From the cell containing the given text, extract its center point as [x, y] coordinate. 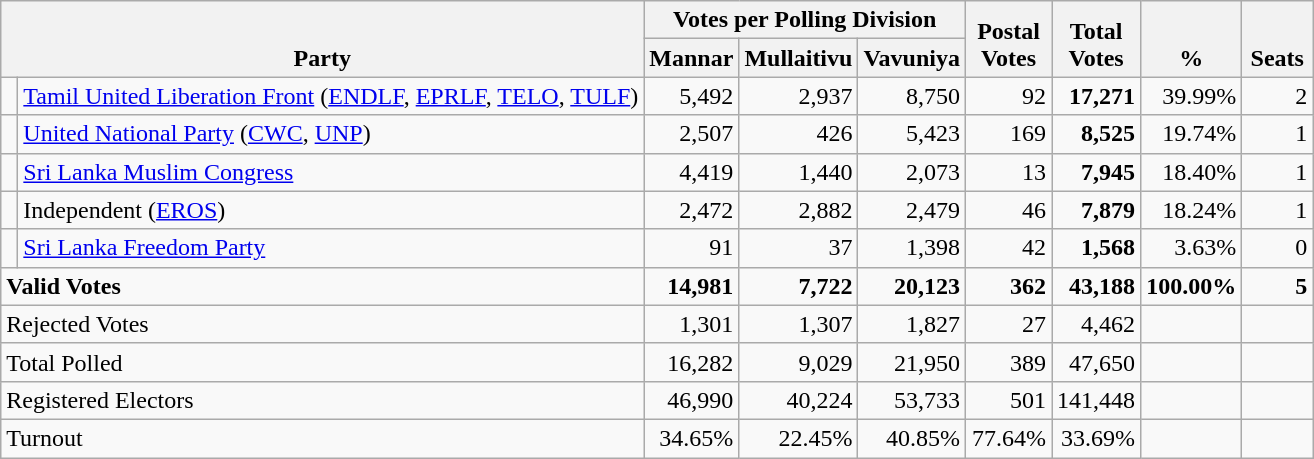
9,029 [798, 362]
53,733 [912, 400]
18.40% [1192, 172]
5,492 [692, 96]
1,568 [1096, 248]
5 [1278, 286]
7,945 [1096, 172]
46 [1008, 210]
2,073 [912, 172]
Sri Lanka Muslim Congress [331, 172]
Registered Electors [322, 400]
Votes per Polling Division [805, 20]
1,827 [912, 324]
2,882 [798, 210]
27 [1008, 324]
21,950 [912, 362]
46,990 [692, 400]
8,525 [1096, 134]
0 [1278, 248]
22.45% [798, 438]
39.99% [1192, 96]
8,750 [912, 96]
Turnout [322, 438]
19.74% [1192, 134]
426 [798, 134]
2,507 [692, 134]
141,448 [1096, 400]
Independent (EROS) [331, 210]
33.69% [1096, 438]
Mannar [692, 58]
77.64% [1008, 438]
PostalVotes [1008, 39]
14,981 [692, 286]
Valid Votes [322, 286]
Total Votes [1096, 39]
United National Party (CWC, UNP) [331, 134]
Mullaitivu [798, 58]
2,479 [912, 210]
4,419 [692, 172]
17,271 [1096, 96]
91 [692, 248]
389 [1008, 362]
4,462 [1096, 324]
5,423 [912, 134]
362 [1008, 286]
Rejected Votes [322, 324]
37 [798, 248]
40,224 [798, 400]
7,879 [1096, 210]
1,440 [798, 172]
2,937 [798, 96]
92 [1008, 96]
18.24% [1192, 210]
20,123 [912, 286]
Party [322, 39]
42 [1008, 248]
43,188 [1096, 286]
Total Polled [322, 362]
7,722 [798, 286]
1,307 [798, 324]
13 [1008, 172]
Sri Lanka Freedom Party [331, 248]
3.63% [1192, 248]
2,472 [692, 210]
40.85% [912, 438]
2 [1278, 96]
1,301 [692, 324]
1,398 [912, 248]
501 [1008, 400]
34.65% [692, 438]
47,650 [1096, 362]
16,282 [692, 362]
Seats [1278, 39]
% [1192, 39]
100.00% [1192, 286]
Tamil United Liberation Front (ENDLF, EPRLF, TELO, TULF) [331, 96]
169 [1008, 134]
Vavuniya [912, 58]
